Locate the cell with the specified text and output its [x, y] center coordinate. 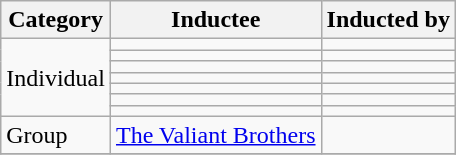
Individual [56, 78]
Group [56, 135]
Category [56, 20]
Inducted by [388, 20]
The Valiant Brothers [216, 135]
Inductee [216, 20]
